Determine the [X, Y] coordinate at the center of the cell enclosing the given text.  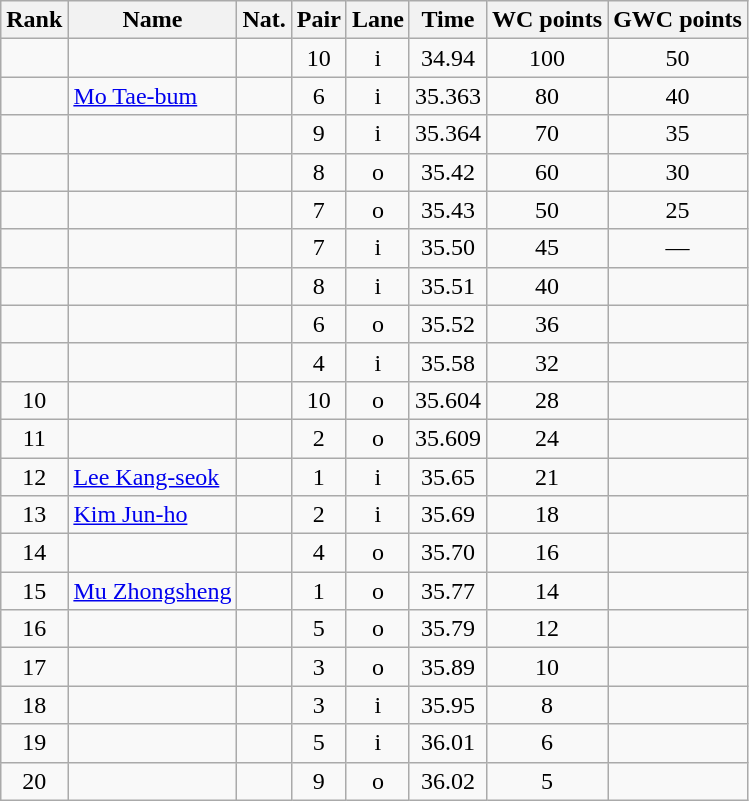
30 [678, 172]
35.52 [448, 324]
11 [34, 438]
35.50 [448, 248]
35.51 [448, 286]
36.02 [448, 781]
36 [546, 324]
35.364 [448, 134]
Mo Tae-bum [152, 96]
17 [34, 667]
WC points [546, 20]
70 [546, 134]
36.01 [448, 743]
35.65 [448, 477]
35.363 [448, 96]
28 [546, 400]
35.70 [448, 553]
35.604 [448, 400]
15 [34, 591]
35.43 [448, 210]
Rank [34, 20]
Mu Zhongsheng [152, 591]
Kim Jun-ho [152, 515]
35.609 [448, 438]
35.69 [448, 515]
24 [546, 438]
35.95 [448, 705]
Lee Kang-seok [152, 477]
21 [546, 477]
19 [34, 743]
35.89 [448, 667]
35.79 [448, 629]
60 [546, 172]
35 [678, 134]
100 [546, 58]
35.58 [448, 362]
— [678, 248]
45 [546, 248]
32 [546, 362]
13 [34, 515]
Pair [318, 20]
20 [34, 781]
80 [546, 96]
Nat. [264, 20]
25 [678, 210]
34.94 [448, 58]
Time [448, 20]
35.77 [448, 591]
GWC points [678, 20]
35.42 [448, 172]
Name [152, 20]
Lane [378, 20]
